Extract the (X, Y) coordinate from the center of the cell holding the provided text.  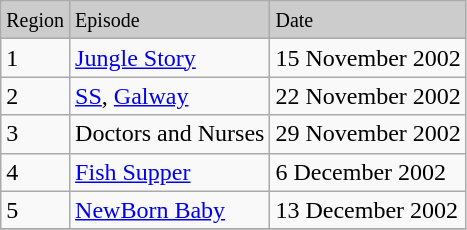
NewBorn Baby (170, 210)
22 November 2002 (368, 96)
Doctors and Nurses (170, 134)
15 November 2002 (368, 58)
13 December 2002 (368, 210)
Fish Supper (170, 172)
Date (368, 20)
1 (36, 58)
Region (36, 20)
2 (36, 96)
SS, Galway (170, 96)
Episode (170, 20)
3 (36, 134)
29 November 2002 (368, 134)
4 (36, 172)
Jungle Story (170, 58)
6 December 2002 (368, 172)
5 (36, 210)
